Locate the cell with the specified text and output its (x, y) center coordinate. 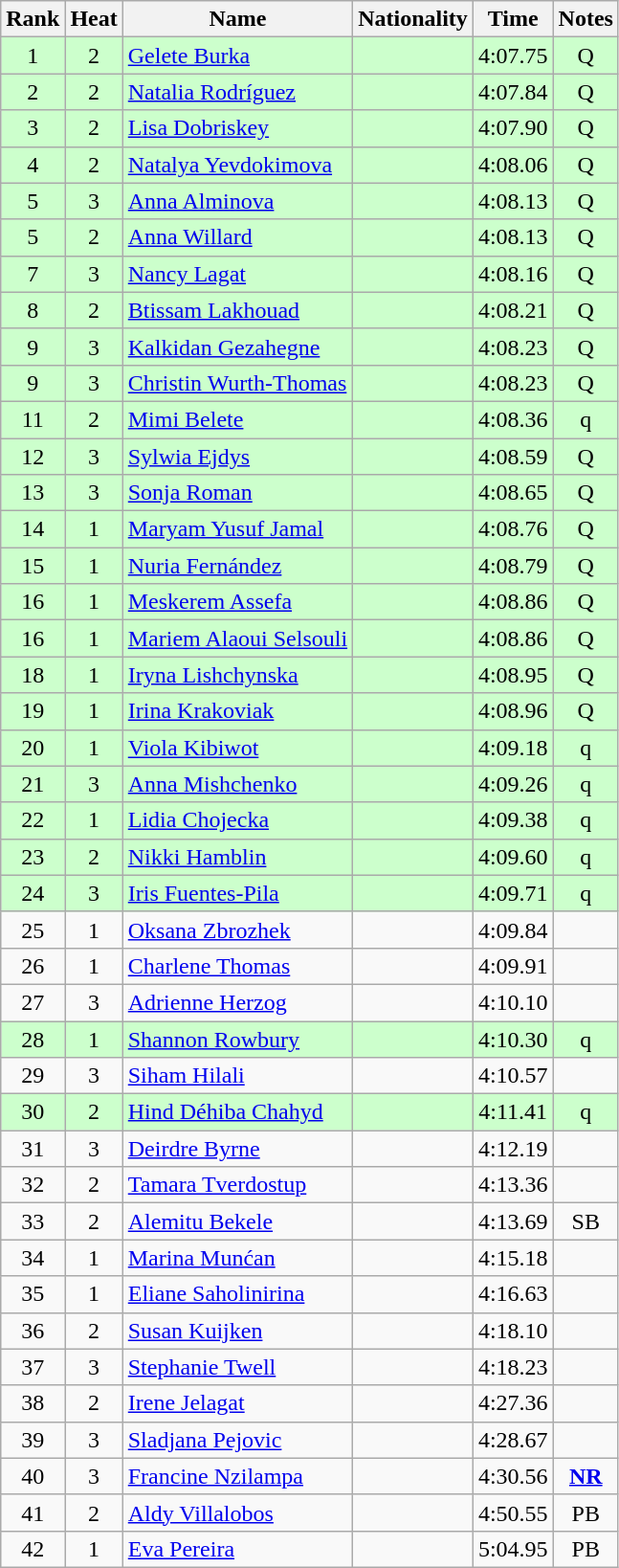
28 (33, 1039)
Susan Kuijken (237, 1331)
4:10.57 (513, 1076)
Lidia Chojecka (237, 820)
37 (33, 1367)
Siham Hilali (237, 1076)
4:08.06 (513, 165)
Francine Nzilampa (237, 1476)
4:09.60 (513, 857)
4:27.36 (513, 1403)
Name (237, 19)
Alemitu Bekele (237, 1221)
Iris Fuentes-Pila (237, 893)
14 (33, 529)
Nationality (413, 19)
Stephanie Twell (237, 1367)
Maryam Yusuf Jamal (237, 529)
24 (33, 893)
Anna Alminova (237, 201)
4:30.56 (513, 1476)
Meskerem Assefa (237, 602)
NR (586, 1476)
4:09.91 (513, 966)
Btissam Lakhouad (237, 310)
42 (33, 1549)
40 (33, 1476)
4:09.18 (513, 748)
4:50.55 (513, 1512)
Mimi Belete (237, 419)
Tamara Tverdostup (237, 1185)
4:08.21 (513, 310)
36 (33, 1331)
Sladjana Pejovic (237, 1440)
27 (33, 1002)
41 (33, 1512)
Hind Déhiba Chahyd (237, 1112)
23 (33, 857)
4:13.69 (513, 1221)
Marina Munćan (237, 1258)
4:08.95 (513, 675)
Nikki Hamblin (237, 857)
20 (33, 748)
4:07.90 (513, 128)
Natalya Yevdokimova (237, 165)
Eliane Saholinirina (237, 1294)
Heat (94, 19)
34 (33, 1258)
4:08.36 (513, 419)
38 (33, 1403)
Aldy Villalobos (237, 1512)
Anna Willard (237, 237)
Time (513, 19)
4:07.84 (513, 92)
Viola Kibiwot (237, 748)
11 (33, 419)
Anna Mishchenko (237, 784)
4:09.38 (513, 820)
4:12.19 (513, 1149)
15 (33, 566)
33 (33, 1221)
Deirdre Byrne (237, 1149)
4:08.96 (513, 711)
8 (33, 310)
Mariem Alaoui Selsouli (237, 638)
4:09.26 (513, 784)
Gelete Burka (237, 56)
Nuria Fernández (237, 566)
Irina Krakoviak (237, 711)
18 (33, 675)
4:13.36 (513, 1185)
Oksana Zbrozhek (237, 930)
21 (33, 784)
31 (33, 1149)
Shannon Rowbury (237, 1039)
19 (33, 711)
29 (33, 1076)
Iryna Lishchynska (237, 675)
22 (33, 820)
12 (33, 457)
4:07.75 (513, 56)
Charlene Thomas (237, 966)
4 (33, 165)
Rank (33, 19)
4:11.41 (513, 1112)
25 (33, 930)
4:08.59 (513, 457)
4:09.84 (513, 930)
4:08.79 (513, 566)
SB (586, 1221)
Natalia Rodríguez (237, 92)
Kalkidan Gezahegne (237, 347)
4:18.10 (513, 1331)
Lisa Dobriskey (237, 128)
35 (33, 1294)
4:15.18 (513, 1258)
4:08.16 (513, 274)
Sylwia Ejdys (237, 457)
4:18.23 (513, 1367)
Adrienne Herzog (237, 1002)
Irene Jelagat (237, 1403)
4:09.71 (513, 893)
39 (33, 1440)
Christin Wurth-Thomas (237, 383)
30 (33, 1112)
4:16.63 (513, 1294)
4:08.76 (513, 529)
4:10.10 (513, 1002)
4:10.30 (513, 1039)
Nancy Lagat (237, 274)
7 (33, 274)
Sonja Roman (237, 493)
4:08.65 (513, 493)
13 (33, 493)
Notes (586, 19)
26 (33, 966)
4:28.67 (513, 1440)
32 (33, 1185)
Eva Pereira (237, 1549)
5:04.95 (513, 1549)
